Scan for the cell matching the given text and deliver its [x, y] coordinate at center. 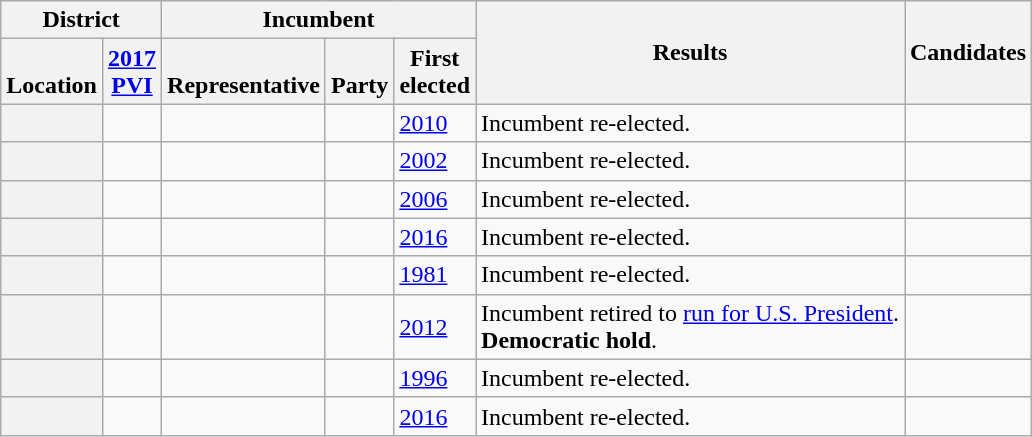
1981 [435, 275]
Incumbent [319, 20]
2006 [435, 199]
2017PVI [132, 72]
Incumbent retired to run for U.S. President.Democratic hold. [690, 326]
Firstelected [435, 72]
Party [359, 72]
2012 [435, 326]
1996 [435, 378]
Candidates [968, 52]
2002 [435, 161]
District [82, 20]
Results [690, 52]
Location [52, 72]
Representative [244, 72]
2010 [435, 123]
